From the cell containing the given text, extract its center point as (X, Y) coordinate. 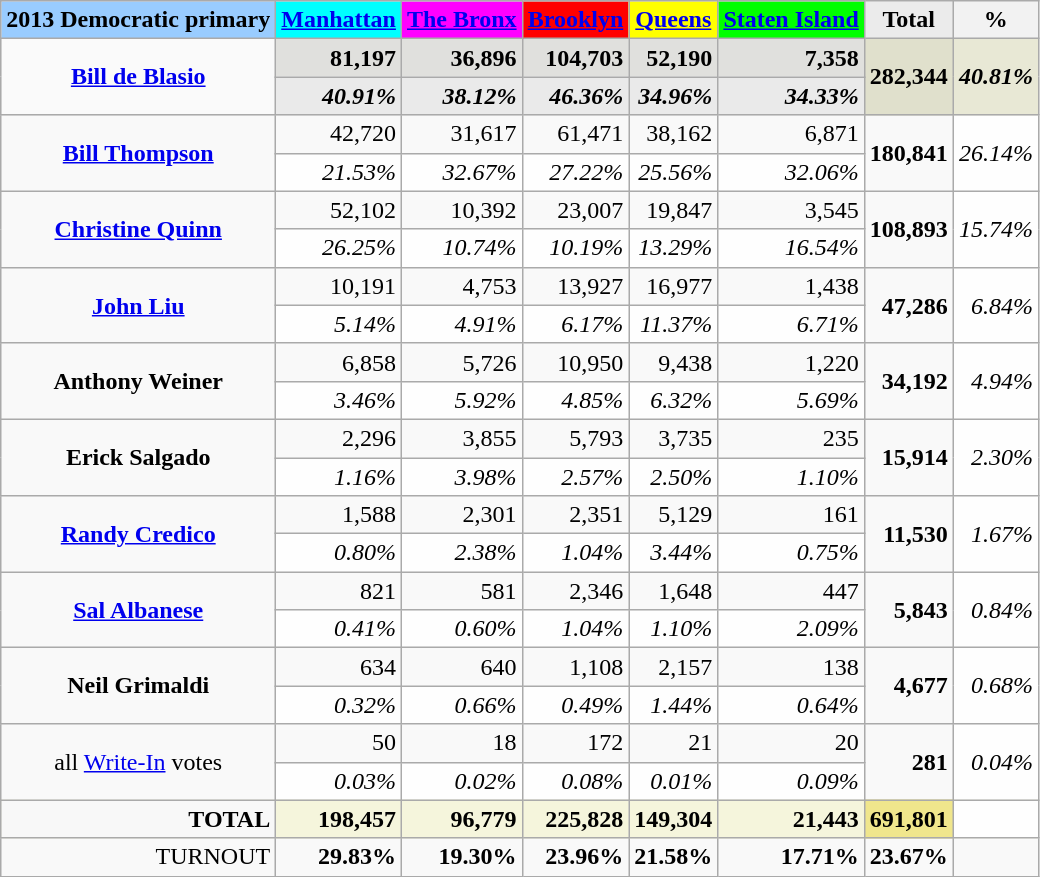
0.84% (996, 610)
40.91% (339, 96)
23.96% (576, 857)
Anthony Weiner (138, 381)
235 (791, 438)
1,588 (339, 515)
3,855 (462, 438)
0.66% (462, 705)
John Liu (138, 305)
1,108 (576, 667)
2,301 (462, 515)
Queens (674, 20)
38,162 (674, 134)
17.71% (791, 857)
10,392 (462, 210)
18 (462, 743)
20 (791, 743)
0.75% (791, 553)
1,220 (791, 362)
Staten Island (791, 20)
21.58% (674, 857)
0.08% (576, 781)
4.91% (462, 324)
1.44% (674, 705)
0.02% (462, 781)
3.46% (339, 400)
47,286 (908, 305)
9,438 (674, 362)
Bill de Blasio (138, 77)
21 (674, 743)
3.98% (462, 477)
27.22% (576, 172)
25.56% (674, 172)
2.57% (576, 477)
2.38% (462, 553)
6.71% (791, 324)
5,129 (674, 515)
29.83% (339, 857)
821 (339, 591)
1,648 (674, 591)
Total (908, 20)
6.84% (996, 305)
34.33% (791, 96)
5.69% (791, 400)
40.81% (996, 77)
2,351 (576, 515)
198,457 (339, 819)
31,617 (462, 134)
0.49% (576, 705)
4.85% (576, 400)
1.16% (339, 477)
0.60% (462, 629)
Christine Quinn (138, 229)
2,157 (674, 667)
0.32% (339, 705)
TOTAL (138, 819)
634 (339, 667)
61,471 (576, 134)
% (996, 20)
26.25% (339, 248)
4.94% (996, 381)
2.09% (791, 629)
11,530 (908, 534)
The Bronx (462, 20)
7,358 (791, 58)
16,977 (674, 286)
all Write-In votes (138, 762)
2.50% (674, 477)
15.74% (996, 229)
0.41% (339, 629)
46.36% (576, 96)
42,720 (339, 134)
0.01% (674, 781)
108,893 (908, 229)
21,443 (791, 819)
10,950 (576, 362)
26.14% (996, 153)
36,896 (462, 58)
23,007 (576, 210)
50 (339, 743)
180,841 (908, 153)
691,801 (908, 819)
5.92% (462, 400)
0.04% (996, 762)
2,346 (576, 591)
2.30% (996, 457)
161 (791, 515)
38.12% (462, 96)
Manhattan (339, 20)
21.53% (339, 172)
4,677 (908, 686)
2013 Democratic primary (138, 20)
13,927 (576, 286)
32.67% (462, 172)
15,914 (908, 457)
Randy Credico (138, 534)
0.80% (339, 553)
TURNOUT (138, 857)
149,304 (674, 819)
81,197 (339, 58)
0.68% (996, 686)
5,726 (462, 362)
3,545 (791, 210)
19,847 (674, 210)
Erick Salgado (138, 457)
16.54% (791, 248)
447 (791, 591)
104,703 (576, 58)
11.37% (674, 324)
2,296 (339, 438)
10.74% (462, 248)
13.29% (674, 248)
282,344 (908, 77)
19.30% (462, 857)
Neil Grimaldi (138, 686)
Bill Thompson (138, 153)
1.67% (996, 534)
52,102 (339, 210)
6.32% (674, 400)
640 (462, 667)
1,438 (791, 286)
138 (791, 667)
5.14% (339, 324)
32.06% (791, 172)
10.19% (576, 248)
10,191 (339, 286)
6,871 (791, 134)
34.96% (674, 96)
0.09% (791, 781)
0.64% (791, 705)
5,793 (576, 438)
0.03% (339, 781)
Brooklyn (576, 20)
6.17% (576, 324)
23.67% (908, 857)
225,828 (576, 819)
52,190 (674, 58)
Sal Albanese (138, 610)
34,192 (908, 381)
3,735 (674, 438)
581 (462, 591)
5,843 (908, 610)
96,779 (462, 819)
172 (576, 743)
281 (908, 762)
3.44% (674, 553)
6,858 (339, 362)
4,753 (462, 286)
